Provide the (X, Y) coordinate of the cell's center where the given text is located.  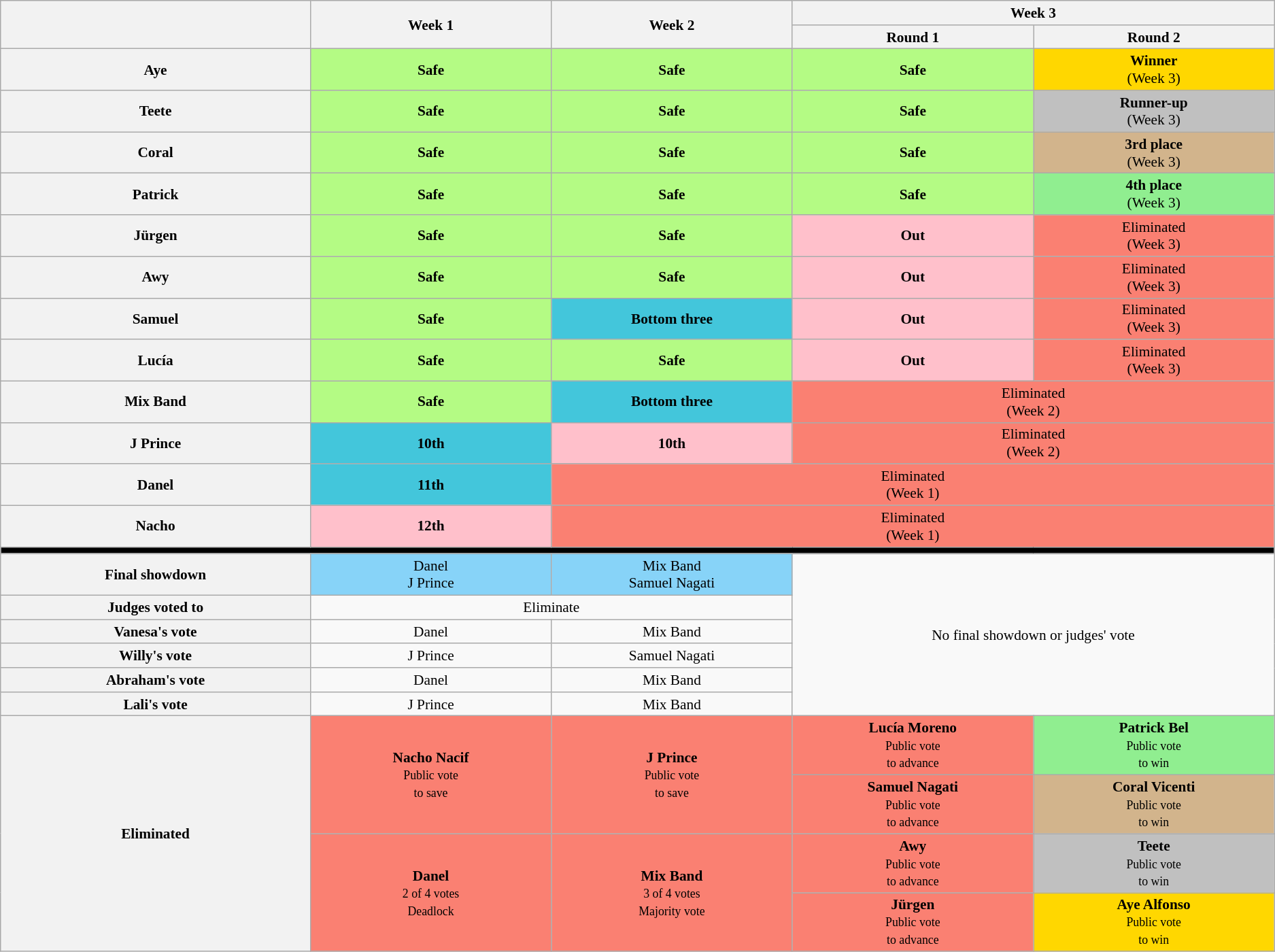
Week 3 (1034, 13)
No final showdown or judges' vote (1034, 635)
TeetePublic voteto win (1154, 864)
Judges voted to (156, 607)
Coral (156, 152)
Coral VicentiPublic voteto win (1154, 805)
Final showdown (156, 574)
AwyPublic voteto advance (913, 864)
DanelJ Prince (430, 574)
Willy's vote (156, 656)
Samuel NagatiPublic voteto advance (913, 805)
Nacho NacifPublic voteto save (430, 775)
Round 1 (913, 37)
Patrick BelPublic voteto win (1154, 745)
Jürgen (156, 235)
Danel2 of 4 votesDeadlock (430, 892)
Eliminated (156, 834)
Nacho (156, 526)
Mix Band3 of 4 votesMajority vote (672, 892)
Aye (156, 69)
3rd place(Week 3) (1154, 152)
Week 1 (430, 24)
Round 2 (1154, 37)
Samuel (156, 318)
Samuel Nagati (672, 656)
Lucía MorenoPublic voteto advance (913, 745)
Abraham's vote (156, 680)
Lucía (156, 360)
11th (430, 484)
Winner(Week 3) (1154, 69)
4th place(Week 3) (1154, 194)
Aye AlfonsoPublic voteto win (1154, 922)
JürgenPublic voteto advance (913, 922)
Eliminate (551, 607)
Teete (156, 112)
Vanesa's vote (156, 632)
Awy (156, 277)
Lali's vote (156, 704)
Week 2 (672, 24)
Patrick (156, 194)
12th (430, 526)
J PrincePublic voteto save (672, 775)
Runner-up(Week 3) (1154, 112)
Mix BandSamuel Nagati (672, 574)
